Identify which cell holds the provided text, then report its (x, y) central coordinate. 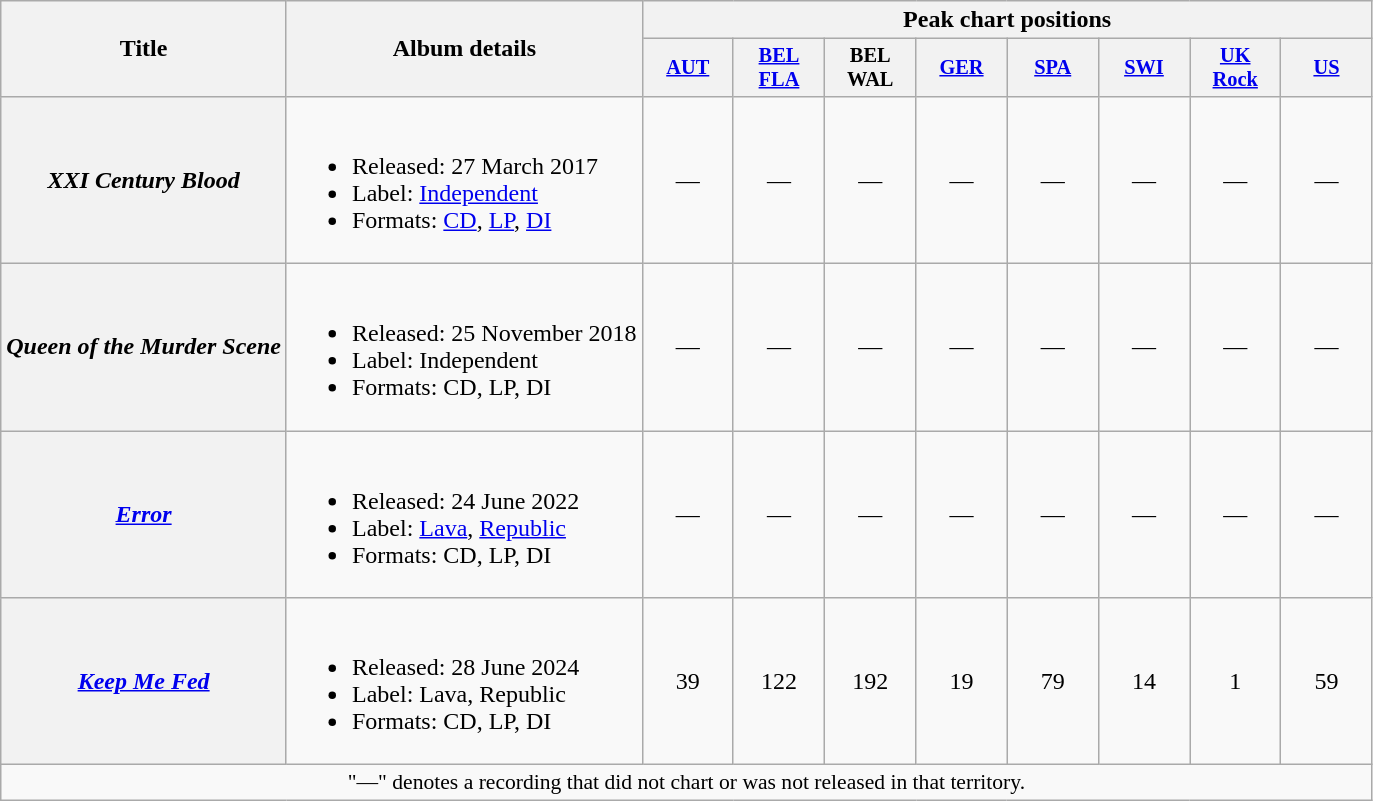
SWI (1144, 68)
BELWAL (870, 68)
79 (1052, 682)
1 (1236, 682)
Album details (464, 49)
AUT (688, 68)
Keep Me Fed (144, 682)
SPA (1052, 68)
BELFLA (778, 68)
Released: 25 November 2018Label: IndependentFormats: CD, LP, DI (464, 348)
192 (870, 682)
39 (688, 682)
122 (778, 682)
14 (1144, 682)
Error (144, 514)
"—" denotes a recording that did not chart or was not released in that territory. (686, 783)
XXI Century Blood (144, 180)
59 (1326, 682)
Queen of the Murder Scene (144, 348)
Released: 27 March 2017Label: IndependentFormats: CD, LP, DI (464, 180)
19 (962, 682)
Released: 24 June 2022Label: Lava, RepublicFormats: CD, LP, DI (464, 514)
Title (144, 49)
US (1326, 68)
Peak chart positions (1007, 20)
Released: 28 June 2024Label: Lava, RepublicFormats: CD, LP, DI (464, 682)
GER (962, 68)
UKRock (1236, 68)
